For the text-containing cell, return its midpoint in (x, y) coordinate format. 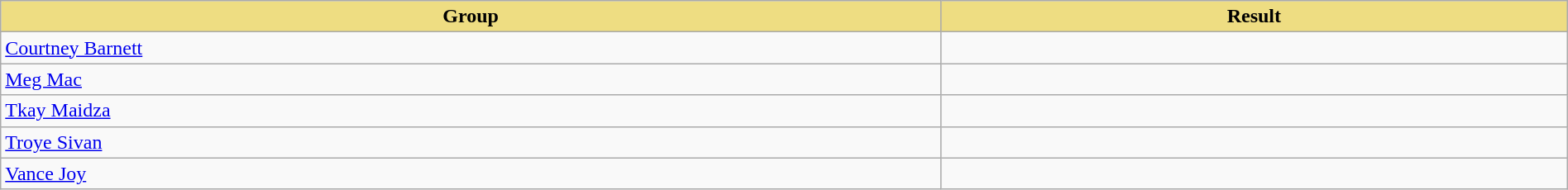
Meg Mac (471, 79)
Result (1254, 17)
Troye Sivan (471, 142)
Vance Joy (471, 173)
Group (471, 17)
Tkay Maidza (471, 111)
Courtney Barnett (471, 48)
